Pinpoint the cell where the given text exists, returning its (X, Y) midpoint coordinate. 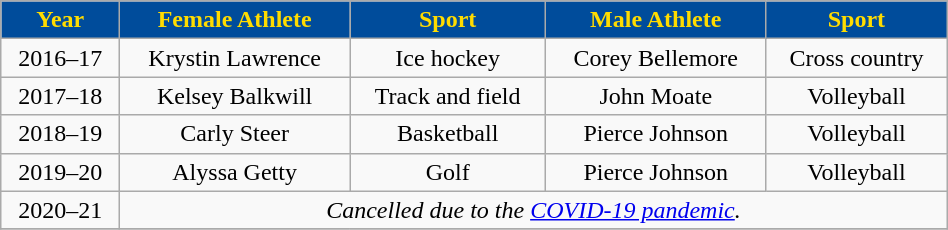
Cancelled due to the COVID-19 pandemic. (534, 210)
Track and field (448, 96)
2018–19 (60, 134)
2016–17 (60, 58)
Alyssa Getty (235, 172)
2019–20 (60, 172)
Ice hockey (448, 58)
John Moate (656, 96)
2017–18 (60, 96)
Cross country (857, 58)
Male Athlete (656, 20)
Kelsey Balkwill (235, 96)
Golf (448, 172)
Carly Steer (235, 134)
Basketball (448, 134)
Year (60, 20)
Female Athlete (235, 20)
2020–21 (60, 210)
Krystin Lawrence (235, 58)
Corey Bellemore (656, 58)
